Locate the cell with the specified text and output its [x, y] center coordinate. 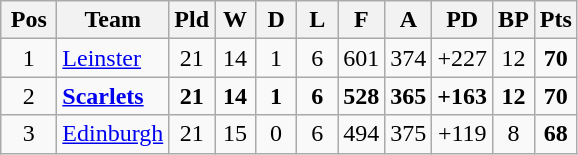
528 [362, 96]
Edinburgh [113, 134]
601 [362, 58]
Pos [29, 20]
Team [113, 20]
PD [462, 20]
+163 [462, 96]
Pld [192, 20]
F [362, 20]
365 [408, 96]
Pts [556, 20]
68 [556, 134]
375 [408, 134]
+227 [462, 58]
374 [408, 58]
A [408, 20]
8 [514, 134]
+119 [462, 134]
BP [514, 20]
W [236, 20]
2 [29, 96]
0 [276, 134]
Scarlets [113, 96]
15 [236, 134]
Leinster [113, 58]
L [318, 20]
494 [362, 134]
3 [29, 134]
D [276, 20]
